For the text-containing cell, return its midpoint in [X, Y] coordinate format. 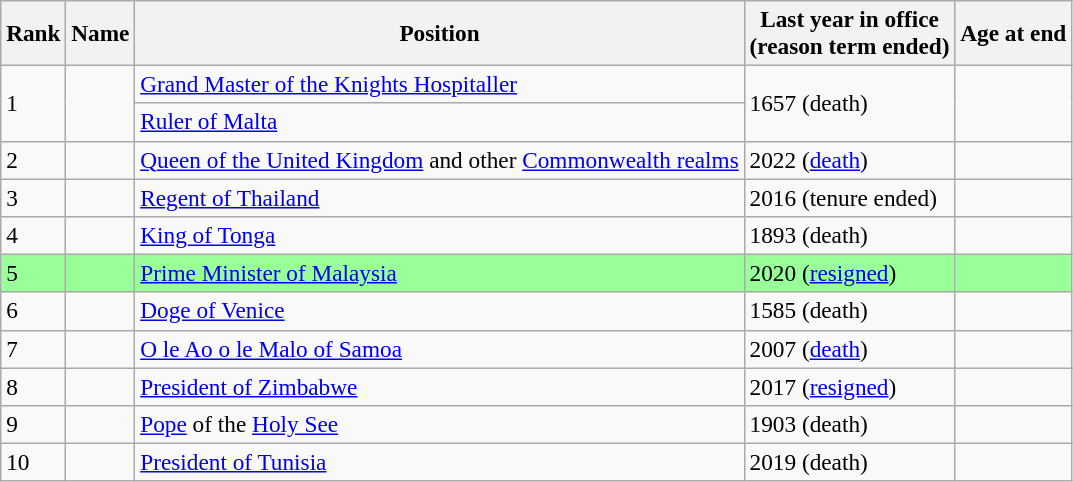
Last year in office(reason term ended) [850, 32]
2007 (death) [850, 349]
1657 (death) [850, 103]
5 [34, 273]
Rank [34, 32]
3 [34, 197]
2019 (death) [850, 462]
Name [100, 32]
Regent of Thailand [440, 197]
9 [34, 424]
Prime Minister of Malaysia [440, 273]
King of Tonga [440, 235]
1903 (death) [850, 424]
Pope of the Holy See [440, 424]
6 [34, 311]
1893 (death) [850, 235]
Age at end [1014, 32]
2 [34, 160]
10 [34, 462]
O le Ao o le Malo of Samoa [440, 349]
1585 (death) [850, 311]
Ruler of Malta [440, 122]
Doge of Venice [440, 311]
7 [34, 349]
1 [34, 103]
President of Zimbabwe [440, 386]
4 [34, 235]
2016 (tenure ended) [850, 197]
8 [34, 386]
2022 (death) [850, 160]
Position [440, 32]
Queen of the United Kingdom and other Commonwealth realms [440, 160]
President of Tunisia [440, 462]
2020 (resigned) [850, 273]
Grand Master of the Knights Hospitaller [440, 84]
2017 (resigned) [850, 386]
